Provide the [X, Y] coordinate of the cell's center where the given text is located.  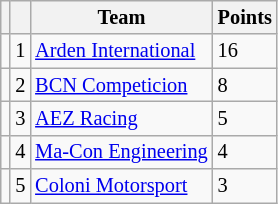
16 [245, 51]
2 [20, 85]
AEZ Racing [121, 118]
BCN Competicion [121, 85]
1 [20, 51]
Coloni Motorsport [121, 186]
8 [245, 85]
Team [121, 17]
Arden International [121, 51]
Points [245, 17]
Ma-Con Engineering [121, 152]
